For the text-containing cell, return its midpoint in [x, y] coordinate format. 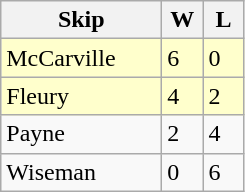
L [224, 20]
McCarville [82, 58]
Wiseman [82, 172]
Fleury [82, 96]
Payne [82, 134]
Skip [82, 20]
W [182, 20]
